Detect which cell encompasses the target text, then output its (X, Y) center coordinate. 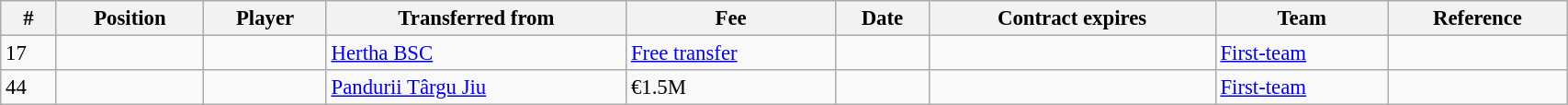
Transferred from (476, 18)
Date (882, 18)
Hertha BSC (476, 53)
Player (265, 18)
Fee (731, 18)
# (28, 18)
Contract expires (1072, 18)
Pandurii Târgu Jiu (476, 87)
Reference (1477, 18)
17 (28, 53)
Position (130, 18)
€1.5M (731, 87)
44 (28, 87)
Team (1302, 18)
Free transfer (731, 53)
